Extract the (X, Y) coordinate from the center of the cell holding the provided text.  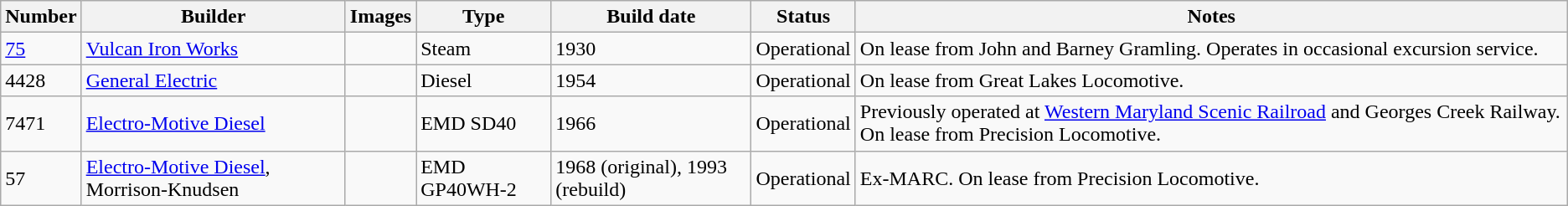
Notes (1211, 17)
Status (803, 17)
57 (41, 178)
Builder (213, 17)
Electro-Motive Diesel (213, 124)
General Electric (213, 80)
Number (41, 17)
7471 (41, 124)
1954 (652, 80)
On lease from John and Barney Gramling. Operates in occasional excursion service. (1211, 49)
Ex-MARC. On lease from Precision Locomotive. (1211, 178)
4428 (41, 80)
EMD SD40 (484, 124)
75 (41, 49)
Vulcan Iron Works (213, 49)
Build date (652, 17)
1930 (652, 49)
EMD GP40WH-2 (484, 178)
Diesel (484, 80)
Steam (484, 49)
Images (380, 17)
Electro-Motive Diesel, Morrison-Knudsen (213, 178)
1968 (original), 1993 (rebuild) (652, 178)
1966 (652, 124)
On lease from Great Lakes Locomotive. (1211, 80)
Type (484, 17)
Previously operated at Western Maryland Scenic Railroad and Georges Creek Railway. On lease from Precision Locomotive. (1211, 124)
